Detect which cell encompasses the target text, then output its (X, Y) center coordinate. 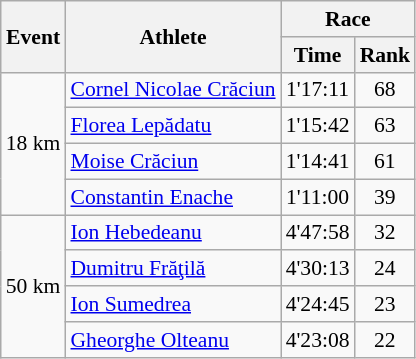
23 (386, 304)
Constantin Enache (172, 197)
50 km (34, 286)
Florea Lepădatu (172, 126)
Time (318, 55)
1'14:41 (318, 162)
4'23:08 (318, 340)
Dumitru Frăţilă (172, 269)
32 (386, 233)
Athlete (172, 36)
4'30:13 (318, 269)
63 (386, 126)
24 (386, 269)
Rank (386, 55)
Ion Sumedrea (172, 304)
18 km (34, 143)
1'15:42 (318, 126)
22 (386, 340)
Cornel Nicolae Crăciun (172, 90)
Event (34, 36)
39 (386, 197)
1'17:11 (318, 90)
4'47:58 (318, 233)
61 (386, 162)
1'11:00 (318, 197)
Moise Crăciun (172, 162)
Gheorghe Olteanu (172, 340)
Ion Hebedeanu (172, 233)
4'24:45 (318, 304)
68 (386, 90)
Race (348, 19)
